For the text-containing cell, return its midpoint in [X, Y] coordinate format. 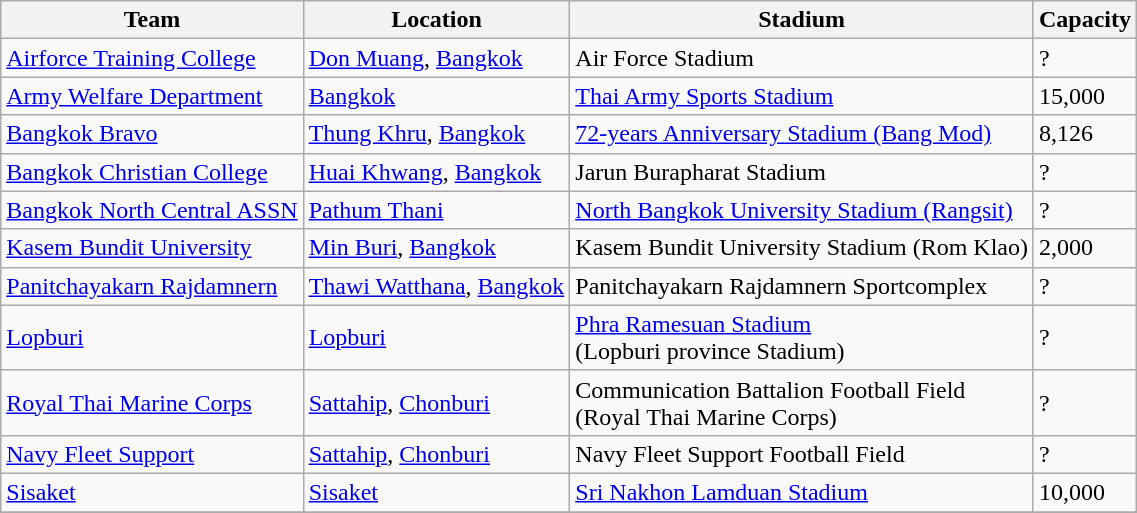
Phra Ramesuan Stadium(Lopburi province Stadium) [802, 338]
2,000 [1084, 248]
Capacity [1084, 20]
Communication Battalion Football Field(Royal Thai Marine Corps) [802, 402]
Kasem Bundit University Stadium (Rom Klao) [802, 248]
Stadium [802, 20]
Bangkok North Central ASSN [152, 210]
Thawi Watthana, Bangkok [436, 286]
Bangkok Bravo [152, 134]
8,126 [1084, 134]
Panitchayakarn Rajdamnern [152, 286]
10,000 [1084, 492]
Pathum Thani [436, 210]
Sri Nakhon Lamduan Stadium [802, 492]
Jarun Burapharat Stadium [802, 172]
Location [436, 20]
Kasem Bundit University [152, 248]
Thung Khru, Bangkok [436, 134]
Panitchayakarn Rajdamnern Sportcomplex [802, 286]
15,000 [1084, 96]
Team [152, 20]
Bangkok [436, 96]
Bangkok Christian College [152, 172]
Thai Army Sports Stadium [802, 96]
Army Welfare Department [152, 96]
Airforce Training College [152, 58]
Huai Khwang, Bangkok [436, 172]
Navy Fleet Support Football Field [802, 454]
Don Muang, Bangkok [436, 58]
North Bangkok University Stadium (Rangsit) [802, 210]
Air Force Stadium [802, 58]
Royal Thai Marine Corps [152, 402]
72-years Anniversary Stadium (Bang Mod) [802, 134]
Min Buri, Bangkok [436, 248]
Navy Fleet Support [152, 454]
